Detect which cell encompasses the target text, then output its [x, y] center coordinate. 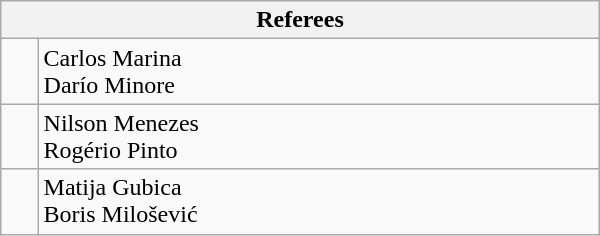
Matija GubicaBoris Milošević [318, 202]
Nilson MenezesRogério Pinto [318, 136]
Carlos MarinaDarío Minore [318, 72]
Referees [300, 20]
